Return (x, y) of the center of cell containing provided text 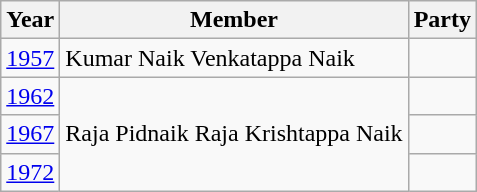
Member (234, 20)
1957 (30, 58)
Kumar Naik Venkatappa Naik (234, 58)
Year (30, 20)
1972 (30, 172)
1962 (30, 96)
Party (442, 20)
1967 (30, 134)
Raja Pidnaik Raja Krishtappa Naik (234, 134)
